From the cell containing the given text, extract its center point as [X, Y] coordinate. 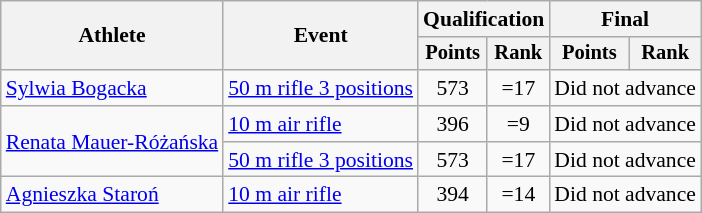
Agnieszka Staroń [112, 195]
396 [452, 124]
Athlete [112, 36]
Renata Mauer-Różańska [112, 142]
Final [625, 19]
Event [320, 36]
Sylwia Bogacka [112, 88]
=9 [518, 124]
394 [452, 195]
Qualification [484, 19]
=14 [518, 195]
